Return the (x, y) coordinate for the center point of the cell that contains the specified text.  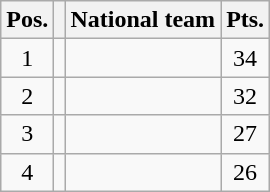
3 (28, 134)
26 (246, 172)
Pts. (246, 20)
27 (246, 134)
2 (28, 96)
4 (28, 172)
32 (246, 96)
National team (143, 20)
Pos. (28, 20)
34 (246, 58)
1 (28, 58)
